Identify which cell holds the provided text, then report its (x, y) central coordinate. 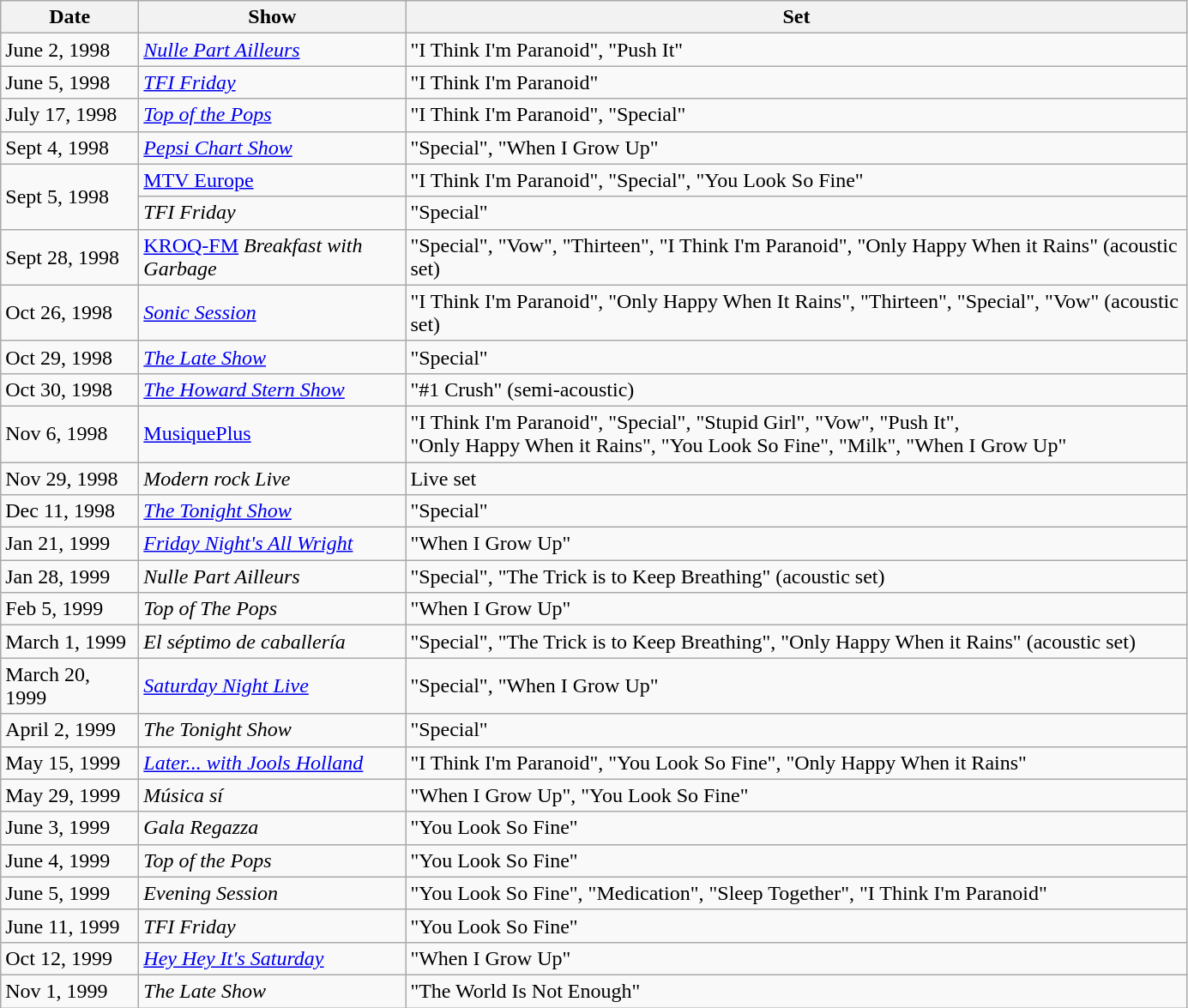
"I Think I'm Paranoid", "Special", "You Look So Fine" (796, 180)
Jan 28, 1999 (70, 576)
April 2, 1999 (70, 730)
"Special", "The Trick is to Keep Breathing", "Only Happy When it Rains" (acoustic set) (796, 642)
Sept 28, 1998 (70, 257)
El séptimo de caballería (273, 642)
Live set (796, 478)
June 5, 1998 (70, 82)
Dec 11, 1998 (70, 511)
"#1 Crush" (semi-acoustic) (796, 389)
Oct 26, 1998 (70, 312)
"Special", "Vow", "Thirteen", "I Think I'm Paranoid", "Only Happy When it Rains" (acoustic set) (796, 257)
Evening Session (273, 893)
Hey Hey It's Saturday (273, 958)
July 17, 1998 (70, 115)
Jan 21, 1999 (70, 544)
May 15, 1999 (70, 763)
Oct 29, 1998 (70, 357)
Pepsi Chart Show (273, 148)
June 2, 1998 (70, 50)
Nov 1, 1999 (70, 991)
KROQ-FM Breakfast with Garbage (273, 257)
Nov 6, 1998 (70, 434)
"I Think I'm Paranoid", "Only Happy When It Rains", "Thirteen", "Special", "Vow" (acoustic set) (796, 312)
MTV Europe (273, 180)
May 29, 1999 (70, 795)
Later... with Jools Holland (273, 763)
June 11, 1999 (70, 926)
Sonic Session (273, 312)
June 5, 1999 (70, 893)
Saturday Night Live (273, 686)
Música sí (273, 795)
"I Think I'm Paranoid", "Special", "Stupid Girl", "Vow", "Push It", "Only Happy When it Rains", "You Look So Fine", "Milk", "When I Grow Up" (796, 434)
Show (273, 17)
Top of The Pops (273, 609)
"You Look So Fine", "Medication", "Sleep Together", "I Think I'm Paranoid" (796, 893)
Nov 29, 1998 (70, 478)
Friday Night's All Wright (273, 544)
MusiquePlus (273, 434)
March 20, 1999 (70, 686)
Oct 12, 1999 (70, 958)
June 4, 1999 (70, 860)
"I Think I'm Paranoid" (796, 82)
"The World Is Not Enough" (796, 991)
"When I Grow Up", "You Look So Fine" (796, 795)
Sept 5, 1998 (70, 196)
Set (796, 17)
June 3, 1999 (70, 828)
"Special", "The Trick is to Keep Breathing" (acoustic set) (796, 576)
Gala Regazza (273, 828)
"I Think I'm Paranoid", "Special" (796, 115)
Feb 5, 1999 (70, 609)
Oct 30, 1998 (70, 389)
The Howard Stern Show (273, 389)
Sept 4, 1998 (70, 148)
"I Think I'm Paranoid", "Push It" (796, 50)
Modern rock Live (273, 478)
"I Think I'm Paranoid", "You Look So Fine", "Only Happy When it Rains" (796, 763)
Date (70, 17)
March 1, 1999 (70, 642)
